Find where the given text appears and provide that cell's center as [x, y] coordinate. 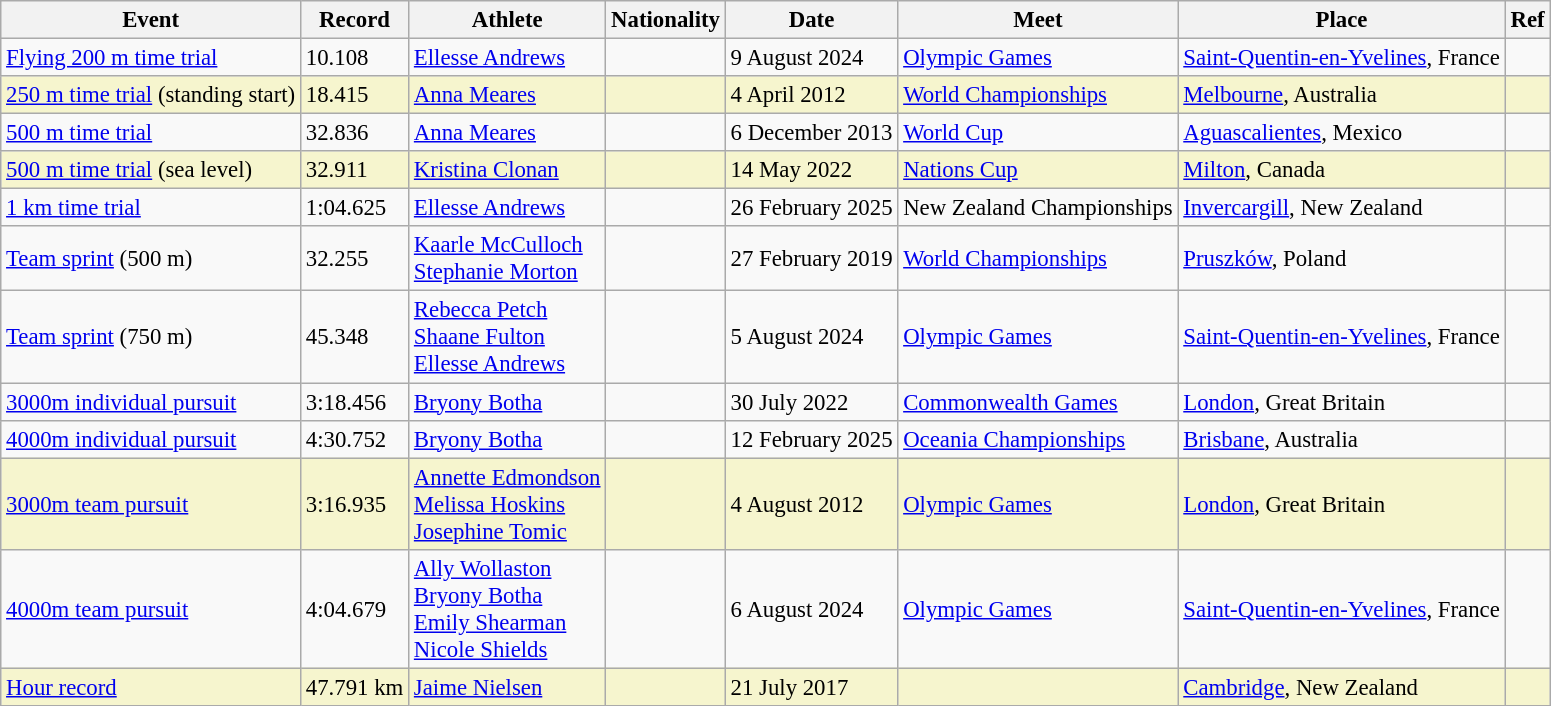
6 December 2013 [812, 133]
Place [1342, 20]
32.255 [354, 258]
18.415 [354, 95]
3:18.456 [354, 402]
Cambridge, New Zealand [1342, 687]
12 February 2025 [812, 439]
Hour record [151, 687]
Annette EdmondsonMelissa HoskinsJosephine Tomic [508, 504]
Meet [1038, 20]
Brisbane, Australia [1342, 439]
Nationality [666, 20]
Nations Cup [1038, 170]
4:04.679 [354, 608]
Melbourne, Australia [1342, 95]
5 August 2024 [812, 337]
Ally WollastonBryony BothaEmily ShearmanNicole Shields [508, 608]
500 m time trial [151, 133]
Date [812, 20]
14 May 2022 [812, 170]
4 April 2012 [812, 95]
Ref [1528, 20]
250 m time trial (standing start) [151, 95]
500 m time trial (sea level) [151, 170]
6 August 2024 [812, 608]
4:30.752 [354, 439]
Pruszków, Poland [1342, 258]
4000m individual pursuit [151, 439]
Aguascalientes, Mexico [1342, 133]
10.108 [354, 58]
Event [151, 20]
Invercargill, New Zealand [1342, 208]
3000m team pursuit [151, 504]
Milton, Canada [1342, 170]
30 July 2022 [812, 402]
Flying 200 m time trial [151, 58]
Jaime Nielsen [508, 687]
Team sprint (500 m) [151, 258]
Commonwealth Games [1038, 402]
1 km time trial [151, 208]
4000m team pursuit [151, 608]
32.836 [354, 133]
Rebecca PetchShaane FultonEllesse Andrews [508, 337]
3:16.935 [354, 504]
4 August 2012 [812, 504]
9 August 2024 [812, 58]
Oceania Championships [1038, 439]
32.911 [354, 170]
26 February 2025 [812, 208]
Record [354, 20]
Athlete [508, 20]
27 February 2019 [812, 258]
New Zealand Championships [1038, 208]
45.348 [354, 337]
Team sprint (750 m) [151, 337]
World Cup [1038, 133]
47.791 km [354, 687]
Kristina Clonan [508, 170]
Kaarle McCullochStephanie Morton [508, 258]
1:04.625 [354, 208]
21 July 2017 [812, 687]
3000m individual pursuit [151, 402]
